Search for the cell housing the specified text and yield its (X, Y) center coordinate. 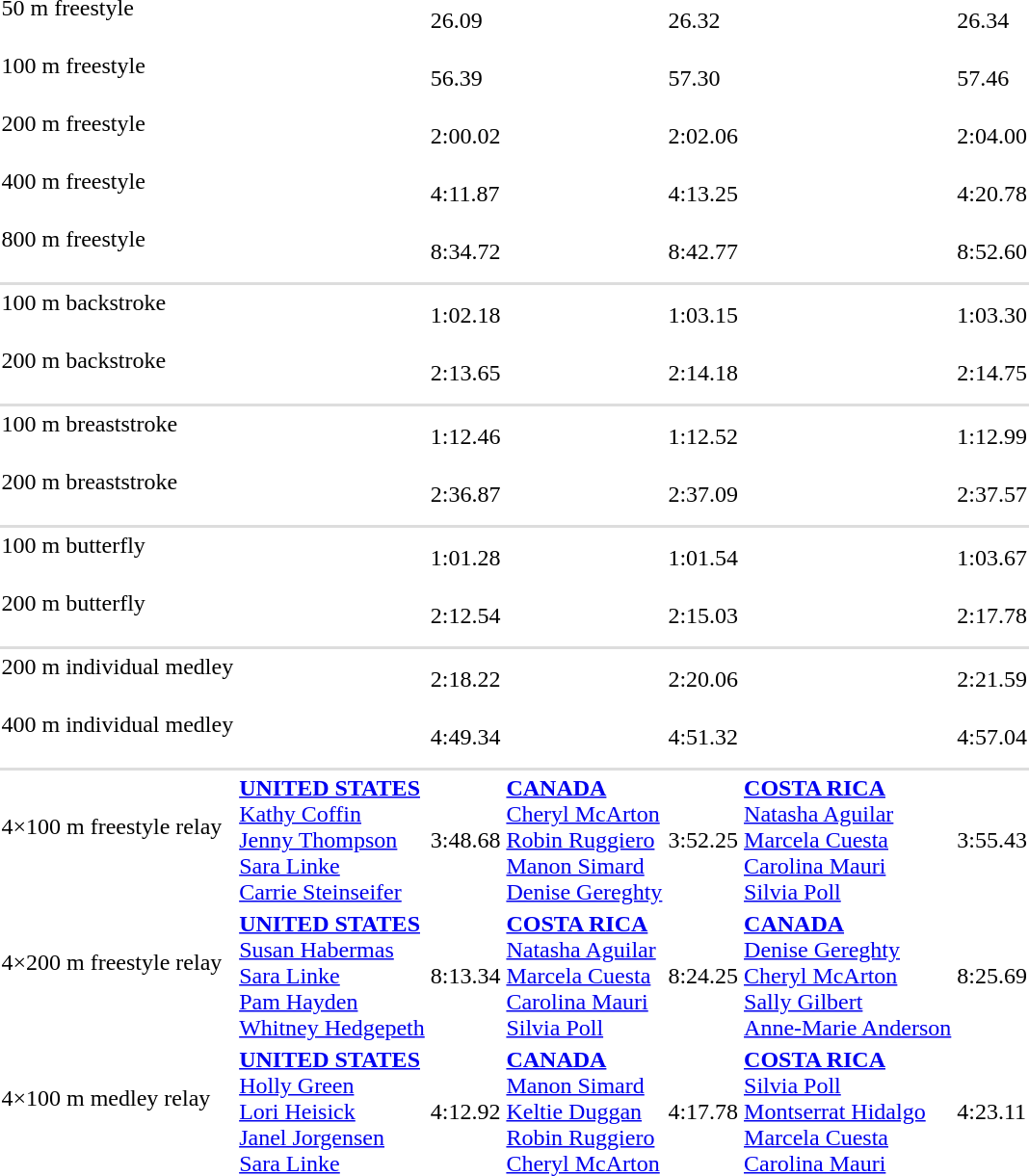
2:37.57 (992, 495)
2:18.22 (465, 680)
2:14.75 (992, 374)
200 m individual medley (118, 680)
200 m freestyle (118, 137)
1:03.30 (992, 316)
200 m butterfly (118, 616)
100 m butterfly (118, 559)
2:20.06 (703, 680)
3:52.25 (703, 840)
UNITED STATESKathy CoffinJenny ThompsonSara LinkeCarrie Steinseifer (332, 840)
8:52.60 (992, 252)
CANADACheryl McArtonRobin RuggieroManon SimardDenise Gereghty (584, 840)
3:55.43 (992, 840)
8:25.69 (992, 976)
8:42.77 (703, 252)
1:01.54 (703, 559)
100 m freestyle (118, 79)
3:48.68 (465, 840)
200 m breaststroke (118, 495)
57.30 (703, 79)
4:51.32 (703, 738)
2:37.09 (703, 495)
100 m backstroke (118, 316)
2:14.18 (703, 374)
1:02.18 (465, 316)
57.46 (992, 79)
1:12.46 (465, 437)
4:49.34 (465, 738)
2:00.02 (465, 137)
2:36.87 (465, 495)
4×200 m freestyle relay (118, 976)
400 m individual medley (118, 738)
200 m backstroke (118, 374)
1:12.52 (703, 437)
2:17.78 (992, 616)
8:24.25 (703, 976)
1:03.15 (703, 316)
4:20.78 (992, 195)
100 m breaststroke (118, 437)
4:11.87 (465, 195)
2:02.06 (703, 137)
8:34.72 (465, 252)
UNITED STATESSusan HabermasSara LinkePam HaydenWhitney Hedgepeth (332, 976)
1:01.28 (465, 559)
56.39 (465, 79)
400 m freestyle (118, 195)
8:13.34 (465, 976)
2:12.54 (465, 616)
4×100 m freestyle relay (118, 840)
2:04.00 (992, 137)
4:13.25 (703, 195)
1:12.99 (992, 437)
800 m freestyle (118, 252)
2:21.59 (992, 680)
2:15.03 (703, 616)
1:03.67 (992, 559)
CANADADenise GereghtyCheryl McArtonSally GilbertAnne-Marie Anderson (848, 976)
4:57.04 (992, 738)
2:13.65 (465, 374)
